For the text-containing cell, return its midpoint in [X, Y] coordinate format. 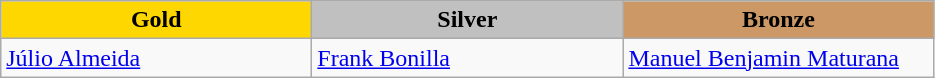
Manuel Benjamin Maturana [778, 58]
Júlio Almeida [156, 58]
Gold [156, 20]
Frank Bonilla [468, 58]
Bronze [778, 20]
Silver [468, 20]
